Pinpoint the cell where the given text exists, returning its (x, y) midpoint coordinate. 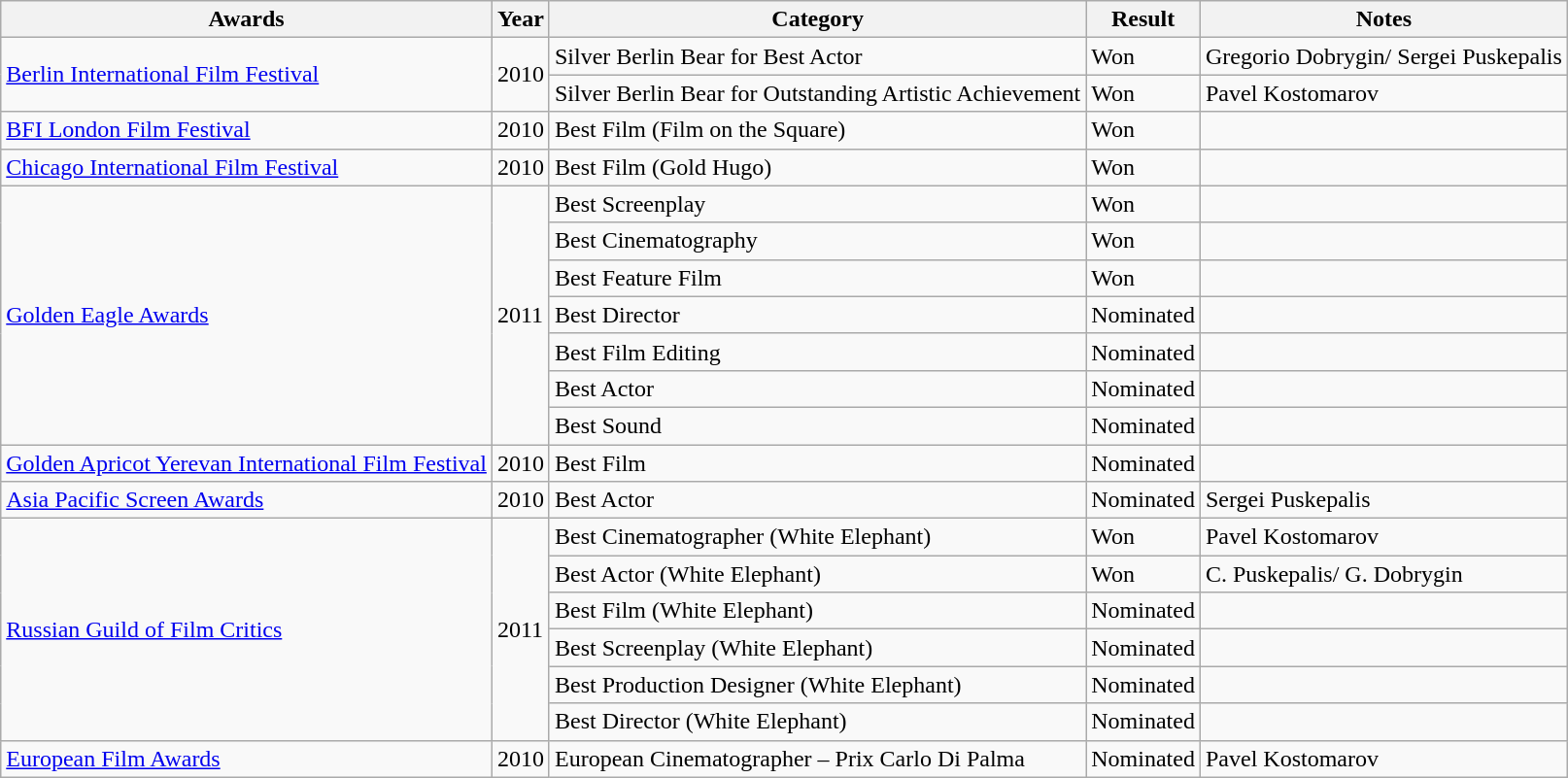
Awards (247, 19)
European Film Awards (247, 759)
Silver Berlin Bear for Outstanding Artistic Achievement (817, 93)
European Cinematographer – Prix Carlo Di Palma (817, 759)
Best Feature Film (817, 278)
Best Screenplay (817, 204)
Year (521, 19)
Best Film (White Elephant) (817, 611)
Best Director (817, 315)
Category (817, 19)
Russian Guild of Film Critics (247, 629)
Best Film (Gold Hugo) (817, 167)
Best Screenplay (White Elephant) (817, 648)
Best Film Editing (817, 352)
Best Cinematography (817, 241)
Notes (1383, 19)
Berlin International Film Festival (247, 75)
Best Production Designer (White Elephant) (817, 685)
Golden Apricot Yerevan International Film Festival (247, 463)
Gregorio Dobrygin/ Sergei Puskepalis (1383, 56)
Best Actor (White Elephant) (817, 574)
Best Film (817, 463)
Best Sound (817, 425)
Best Director (White Elephant) (817, 722)
Best Film (Film on the Square) (817, 130)
Asia Pacific Screen Awards (247, 500)
Best Cinematographer (White Elephant) (817, 537)
Result (1143, 19)
Chicago International Film Festival (247, 167)
Golden Eagle Awards (247, 315)
С. Puskepalis/ G. Dobrygin (1383, 574)
Sergei Puskepalis (1383, 500)
Silver Berlin Bear for Best Actor (817, 56)
BFI London Film Festival (247, 130)
